Capture the cell that displays the provided text and extract its (x, y) central coordinate. 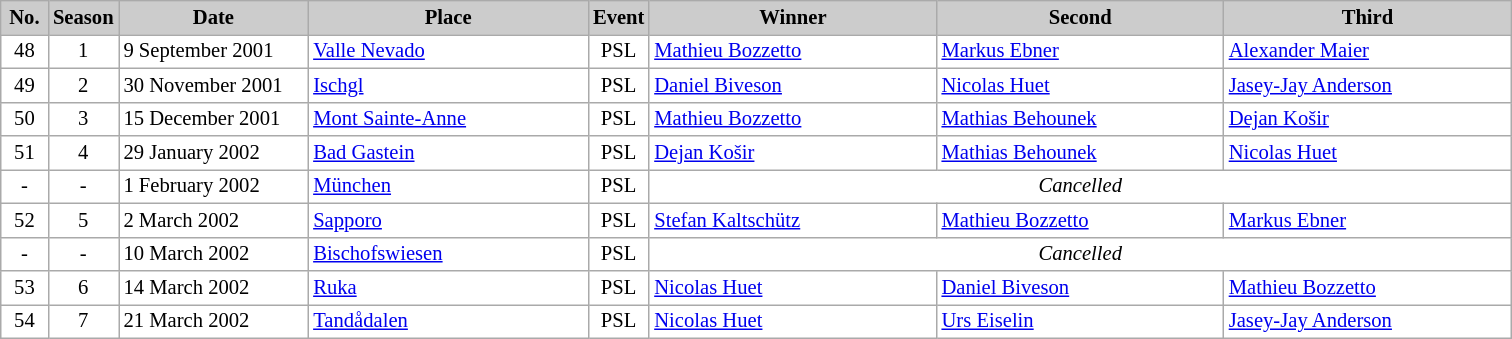
Sapporo (448, 220)
49 (24, 85)
52 (24, 220)
14 March 2002 (213, 287)
53 (24, 287)
21 March 2002 (213, 321)
Place (448, 17)
1 February 2002 (213, 186)
5 (83, 220)
Winner (792, 17)
München (448, 186)
51 (24, 153)
Urs Eiselin (1080, 321)
54 (24, 321)
Second (1080, 17)
3 (83, 119)
Event (618, 17)
Date (213, 17)
1 (83, 51)
Stefan Kaltschütz (792, 220)
Bad Gastein (448, 153)
Alexander Maier (1368, 51)
Ruka (448, 287)
Mont Sainte-Anne (448, 119)
Bischofswiesen (448, 254)
30 November 2001 (213, 85)
48 (24, 51)
Valle Nevado (448, 51)
2 March 2002 (213, 220)
9 September 2001 (213, 51)
Third (1368, 17)
6 (83, 287)
Tandådalen (448, 321)
29 January 2002 (213, 153)
Ischgl (448, 85)
10 March 2002 (213, 254)
50 (24, 119)
2 (83, 85)
No. (24, 17)
7 (83, 321)
4 (83, 153)
Season (83, 17)
15 December 2001 (213, 119)
